Pinpoint the cell where the given text exists, returning its (x, y) midpoint coordinate. 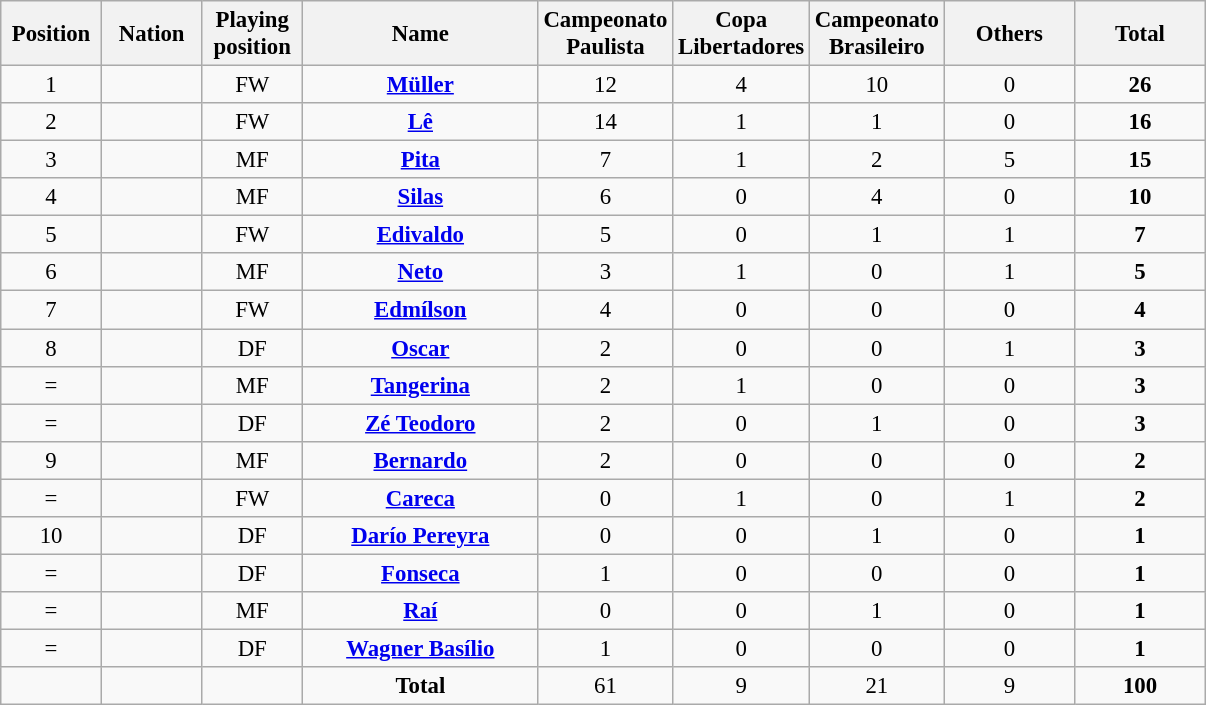
Playing position (252, 34)
Edivaldo (421, 235)
Darío Pereyra (421, 536)
21 (876, 686)
Raí (421, 611)
Silas (421, 197)
Nation (152, 34)
Campeonato Brasileiro (876, 34)
Careca (421, 498)
16 (1140, 122)
Müller (421, 85)
100 (1140, 686)
Edmílson (421, 310)
Lê (421, 122)
12 (606, 85)
Bernardo (421, 460)
15 (1140, 160)
Campeonato Paulista (606, 34)
8 (52, 348)
Others (1010, 34)
Position (52, 34)
Neto (421, 273)
Oscar (421, 348)
Wagner Basílio (421, 648)
14 (606, 122)
Pita (421, 160)
Copa Libertadores (742, 34)
Tangerina (421, 385)
Zé Teodoro (421, 423)
Name (421, 34)
26 (1140, 85)
Fonseca (421, 573)
61 (606, 686)
